Provide the (X, Y) coordinate of the cell's center where the given text is located.  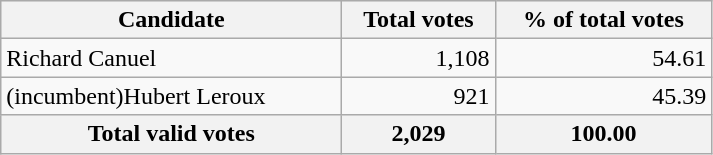
Richard Canuel (172, 58)
% of total votes (604, 20)
(incumbent)Hubert Leroux (172, 96)
921 (418, 96)
54.61 (604, 58)
Candidate (172, 20)
2,029 (418, 134)
Total valid votes (172, 134)
45.39 (604, 96)
1,108 (418, 58)
Total votes (418, 20)
100.00 (604, 134)
